For the text-containing cell, return its midpoint in [X, Y] coordinate format. 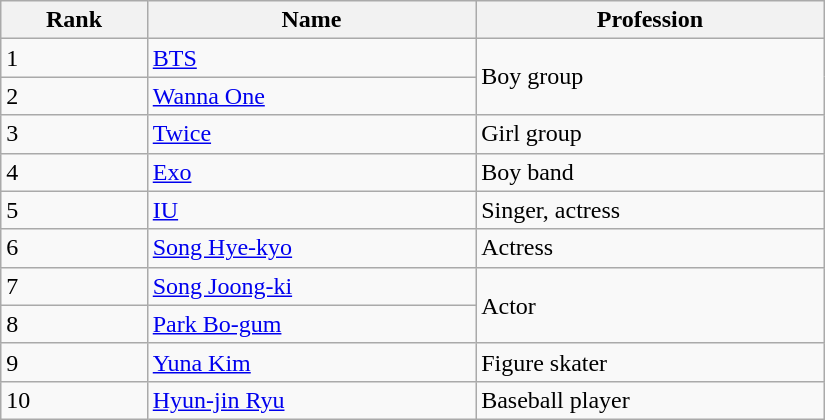
Hyun-jin Ryu [311, 400]
7 [74, 286]
Park Bo-gum [311, 324]
Actress [650, 248]
6 [74, 248]
1 [74, 58]
Wanna One [311, 96]
Boy band [650, 172]
Figure skater [650, 362]
Name [311, 20]
Song Hye-kyo [311, 248]
Exo [311, 172]
Boy group [650, 77]
Profession [650, 20]
Girl group [650, 134]
Twice [311, 134]
3 [74, 134]
BTS [311, 58]
Yuna Kim [311, 362]
IU [311, 210]
Rank [74, 20]
9 [74, 362]
5 [74, 210]
4 [74, 172]
Baseball player [650, 400]
10 [74, 400]
Song Joong-ki [311, 286]
Actor [650, 305]
8 [74, 324]
Singer, actress [650, 210]
2 [74, 96]
